Detect which cell encompasses the target text, then output its [X, Y] center coordinate. 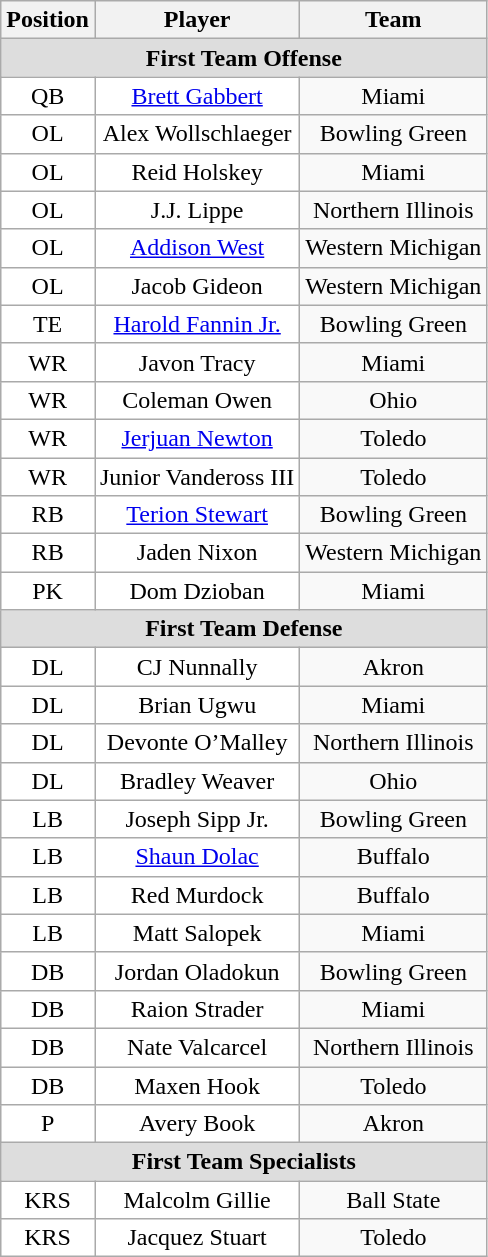
Shaun Dolac [196, 857]
Terion Stewart [196, 515]
Matt Salopek [196, 933]
Jacob Gideon [196, 286]
Raion Strader [196, 1009]
P [48, 1124]
Malcolm Gillie [196, 1200]
Jordan Oladokun [196, 971]
Red Murdock [196, 895]
Position [48, 20]
Javon Tracy [196, 362]
Jerjuan Newton [196, 438]
Avery Book [196, 1124]
J.J. Lippe [196, 210]
Joseph Sipp Jr. [196, 819]
Alex Wollschlaeger [196, 134]
Bradley Weaver [196, 781]
Coleman Owen [196, 400]
Jaden Nixon [196, 553]
Nate Valcarcel [196, 1047]
Junior Vandeross III [196, 477]
Reid Holskey [196, 172]
Addison West [196, 248]
QB [48, 96]
Maxen Hook [196, 1085]
Devonte O’Malley [196, 743]
Jacquez Stuart [196, 1238]
First Team Specialists [244, 1162]
PK [48, 591]
First Team Defense [244, 629]
CJ Nunnally [196, 667]
Team [394, 20]
Brian Ugwu [196, 705]
TE [48, 324]
First Team Offense [244, 58]
Ball State [394, 1200]
Harold Fannin Jr. [196, 324]
Brett Gabbert [196, 96]
Player [196, 20]
Dom Dzioban [196, 591]
